Provide the [X, Y] coordinate of the cell's center where the given text is located.  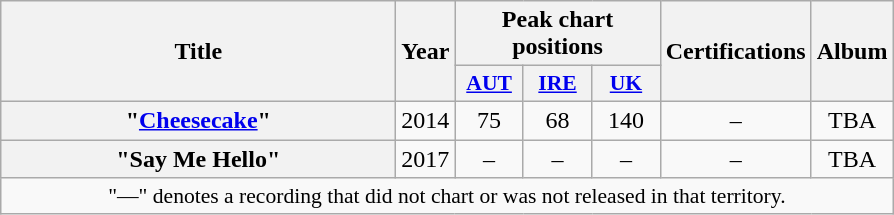
75 [489, 120]
Year [426, 52]
"—" denotes a recording that did not chart or was not released in that territory. [447, 196]
"Say Me Hello" [198, 159]
"Cheesecake" [198, 120]
2014 [426, 120]
Album [852, 52]
2017 [426, 159]
Title [198, 52]
IRE [557, 84]
68 [557, 120]
140 [626, 120]
AUT [489, 84]
Peak chart positions [558, 34]
Certifications [736, 52]
UK [626, 84]
